Return (x, y) of the center of cell containing provided text 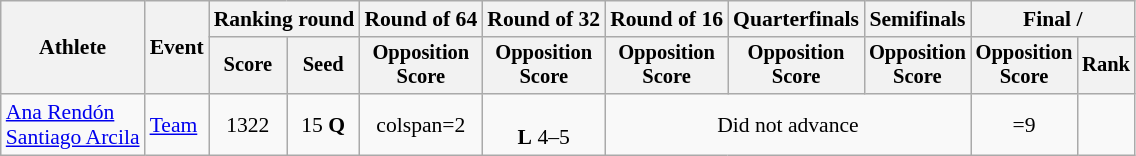
Ana RendónSantiago Arcila (73, 124)
Seed (323, 66)
Round of 16 (666, 19)
Semifinals (918, 19)
Round of 64 (420, 19)
Final / (1053, 19)
Team (177, 124)
Rank (1106, 66)
Quarterfinals (796, 19)
Round of 32 (544, 19)
15 Q (323, 124)
L 4–5 (544, 124)
colspan=2 (420, 124)
Athlete (73, 48)
Score (248, 66)
1322 (248, 124)
Event (177, 48)
Ranking round (284, 19)
Did not advance (788, 124)
=9 (1024, 124)
